Search for the cell housing the specified text and yield its (X, Y) center coordinate. 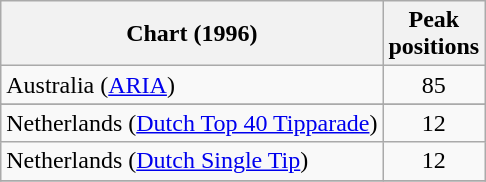
Peakpositions (434, 34)
Netherlands (Dutch Single Tip) (192, 161)
85 (434, 85)
Australia (ARIA) (192, 85)
Netherlands (Dutch Top 40 Tipparade) (192, 123)
Chart (1996) (192, 34)
